Extract the [x, y] coordinate from the center of the cell holding the provided text.  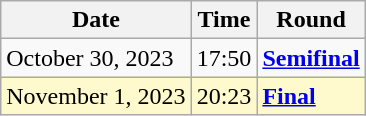
Round [311, 20]
Date [96, 20]
Semifinal [311, 58]
October 30, 2023 [96, 58]
November 1, 2023 [96, 96]
20:23 [224, 96]
Time [224, 20]
Final [311, 96]
17:50 [224, 58]
